Find where the given text appears and provide that cell's center as [X, Y] coordinate. 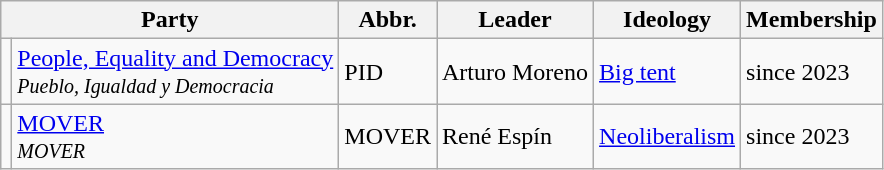
MOVER [388, 136]
René Espín [514, 136]
Leader [514, 20]
Neoliberalism [668, 136]
Membership [812, 20]
Party [170, 20]
PID [388, 72]
Abbr. [388, 20]
People, Equality and DemocracyPueblo, Igualdad y Democracia [176, 72]
Arturo Moreno [514, 72]
Big tent [668, 72]
Ideology [668, 20]
MOVERMOVER [176, 136]
